For the text-containing cell, return its midpoint in [x, y] coordinate format. 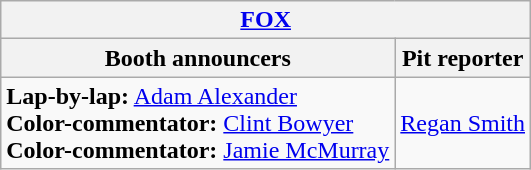
Lap-by-lap: Adam AlexanderColor-commentator: Clint BowyerColor-commentator: Jamie McMurray [198, 123]
Regan Smith [463, 123]
Booth announcers [198, 58]
Pit reporter [463, 58]
FOX [266, 20]
